Return the [X, Y] coordinate for the center point of the cell that contains the specified text.  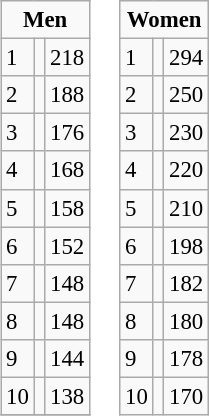
250 [186, 95]
220 [186, 170]
218 [68, 58]
144 [68, 358]
176 [68, 133]
152 [68, 246]
170 [186, 396]
180 [186, 321]
Men [46, 20]
168 [68, 170]
178 [186, 358]
294 [186, 58]
182 [186, 283]
198 [186, 246]
188 [68, 95]
210 [186, 208]
230 [186, 133]
158 [68, 208]
Women [164, 20]
138 [68, 396]
